Extract the (x, y) coordinate from the center of the cell holding the provided text.  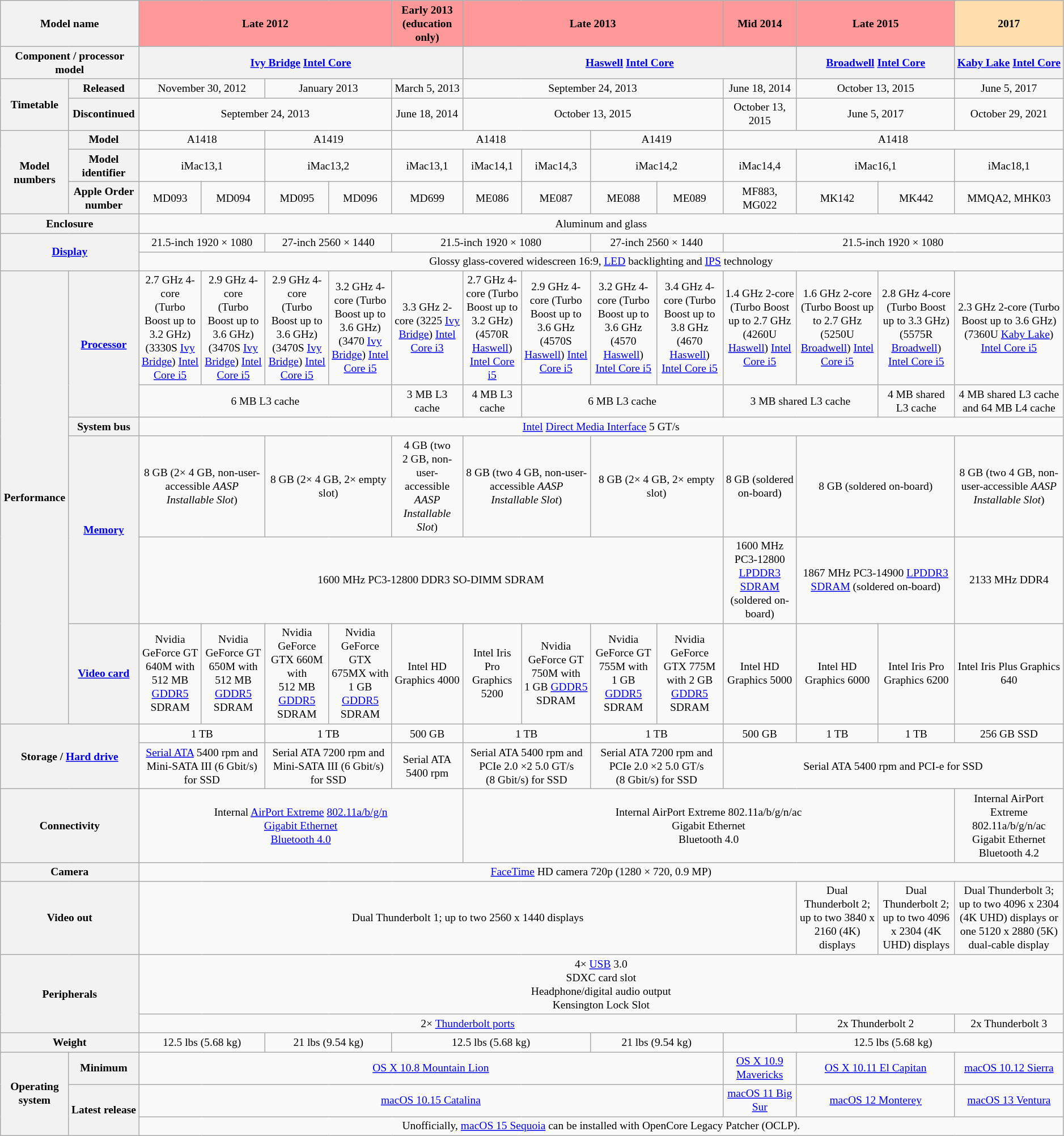
iMac14,2 (656, 166)
Nvidia GeForce GTX 660M with 512 MB GDDR5 SDRAM (297, 673)
Mid 2014 (760, 24)
Dual Thunderbolt 2; up to two 3840 x 2160 (4K) displays (837, 917)
1600 MHz PC3-12800 LPDDR3 SDRAM (soldered on-board) (760, 580)
Haswell Intel Core (629, 62)
March 5, 2013 (427, 88)
iMac14,3 (556, 166)
Nvidia GeForce GT 750M with 1 GB GDDR5 SDRAM (556, 673)
256 GB SSD (1009, 734)
iMac14,4 (760, 166)
Ivy Bridge Intel Core (300, 62)
Model numbers (35, 172)
4 GB (two 2 GB, non-user-accessible AASP Installable Slot) (427, 486)
2× Thunderbolt ports (468, 1024)
8 GB (2× 4 GB, non-user-accessible AASP Installable Slot) (202, 486)
Processor (104, 345)
Timetable (35, 104)
3.2 GHz 4-core (Turbo Boost up to 3.6 GHz (4570 Haswell) Intel Core i5 (624, 328)
Memory (104, 529)
OS X 10.9 Mavericks (760, 1068)
MK442 (916, 197)
Serial ATA 7200 rpm and PCIe 2.0 ×2 5.0 GT/s (8 Gbit/s) for SSD (656, 766)
MD096 (361, 197)
System bus (104, 426)
Nvidia GeForce GT 755M with 1 GB GDDR5 SDRAM (624, 673)
Video out (70, 917)
macOS 12 Monterey (875, 1101)
macOS 13 Ventura (1009, 1101)
Minimum (104, 1068)
MK142 (837, 197)
Dual Thunderbolt 3; up to two 4096 x 2304 (4K UHD) displays or one 5120 x 2880 (5K) dual-cable display (1009, 917)
Broadwell Intel Core (875, 62)
Unofficially, macOS 15 Sequoia can be installed with OpenCore Legacy Patcher (OCLP). (601, 1126)
MMQA2, MHK03 (1009, 197)
MD699 (427, 197)
Serial ATA 5400 rpm and Mini-SATA III (6 Gbit/s) for SSD (202, 766)
2.7 GHz 4-core(Turbo Boost up to 3.2 GHz)(3330S Ivy Bridge) Intel Core i5 (170, 328)
Late 2013 (593, 24)
Kaby Lake Intel Core (1009, 62)
Released (104, 88)
Latest release (104, 1110)
Serial ATA 5400 rpm and PCIe 2.0 ×2 5.0 GT/s (8 Gbit/s) for SSD (526, 766)
Internal AirPort Extreme 802.11a/b/g/n/acGigabit EthernetBluetooth 4.2 (1009, 825)
Internal AirPort Extreme 802.11a/b/g/nGigabit EthernetBluetooth 4.0 (300, 825)
3.4 GHz 4-core (Turbo Boost up to 3.8 GHz (4670 Haswell) Intel Core i5 (689, 328)
Serial ATA 7200 rpm and Mini-SATA III (6 Gbit/s) for SSD (329, 766)
Late 2012 (265, 24)
2x Thunderbolt 2 (875, 1024)
Nvidia GeForce GTX 775M with 2 GB GDDR5 SDRAM (689, 673)
OS X 10.11 El Capitan (875, 1068)
ME086 (492, 197)
Storage / Hard drive (70, 756)
3 MB L3 cache (427, 401)
ME087 (556, 197)
iMac18,1 (1009, 166)
Nvidia GeForce GTX 675MX with 1 GB GDDR5 SDRAM (361, 673)
iMac16,1 (875, 166)
Component / processor model (70, 62)
Intel HD Graphics 6000 (837, 673)
Weight (70, 1042)
ME089 (689, 197)
FaceTime HD camera 720p (1280 × 720, 0.9 MP) (601, 872)
4 MB shared L3 cache and 64 MB L4 cache (1009, 401)
2.9 GHz 4-core (Turbo Boost up to 3.6 GHz (4570S Haswell) Intel Core i5 (556, 328)
Video card (104, 673)
MD094 (233, 197)
Intel Iris Pro Graphics 5200 (492, 673)
iMac13,2 (329, 166)
Intel HD Graphics 4000 (427, 673)
2x Thunderbolt 3 (1009, 1024)
MD093 (170, 197)
2017 (1009, 24)
November 30, 2012 (202, 88)
Early 2013 (education only) (427, 24)
Glossy glass-covered widescreen 16:9, LED backlighting and IPS technology (601, 261)
Apple Order number (104, 197)
OS X 10.8 Mountain Lion (431, 1068)
Serial ATA 5400 rpm and PCI-e for SSD (893, 766)
Display (70, 252)
macOS 11 Big Sur (760, 1101)
Model name (70, 24)
Model identifier (104, 166)
macOS 10.15 Catalina (431, 1101)
Dual Thunderbolt 1; up to two 2560 x 1440 displays (468, 917)
3.3 GHz 2-core (3225 Ivy Bridge) Intel Core i3 (427, 328)
1867 MHz PC3-14900 LPDDR3 SDRAM (soldered on-board) (875, 580)
3 MB shared L3 cache (800, 401)
2.3 GHz 2-core (Turbo Boost up to 3.6 GHz)(7360U Kaby Lake) Intel Core i5 (1009, 328)
macOS 10.12 Sierra (1009, 1068)
Serial ATA 5400 rpm (427, 766)
Intel Iris Plus Graphics 640 (1009, 673)
Late 2015 (875, 24)
Internal AirPort Extreme 802.11a/b/g/n/acGigabit EthernetBluetooth 4.0 (709, 825)
Discontinued (104, 115)
Intel HD Graphics 5000 (760, 673)
Aluminum and glass (601, 223)
Operating system (35, 1094)
Enclosure (70, 223)
4 MB L3 cache (492, 401)
1.6 GHz 2-core (Turbo Boost up to 2.7 GHz (5250U Broadwell) Intel Core i5 (837, 328)
Camera (70, 872)
iMac14,1 (492, 166)
Peripherals (70, 994)
Intel Iris Pro Graphics 6200 (916, 673)
1.4 GHz 2-core (Turbo Boost up to 2.7 GHz (4260U Haswell) Intel Core i5 (760, 328)
Intel Direct Media Interface 5 GT/s (601, 426)
1600 MHz PC3-12800 DDR3 SO-DIMM SDRAM (431, 580)
Performance (35, 498)
Connectivity (70, 825)
3.2 GHz 4-core (Turbo Boost up to 3.6 GHz)(3470 Ivy Bridge) Intel Core i5 (361, 328)
Dual Thunderbolt 2; up to two 4096 x 2304 (4K UHD) displays (916, 917)
2.7 GHz 4-core (Turbo Boost up to 3.2 GHz)(4570R Haswell) Intel Core i5 (492, 328)
MD095 (297, 197)
January 2013 (329, 88)
Nvidia GeForce GT 640M with 512 MB GDDR5 SDRAM (170, 673)
4× USB 3.0SDXC card slotHeadphone/digital audio outputKensington Lock Slot (601, 984)
October 29, 2021 (1009, 115)
4 MB shared L3 cache (916, 401)
MF883, MG022 (760, 197)
Nvidia GeForce GT 650M with 512 MB GDDR5 SDRAM (233, 673)
Model (104, 139)
2133 MHz DDR4 (1009, 580)
ME088 (624, 197)
2.8 GHz 4-core (Turbo Boost up to 3.3 GHz)(5575R Broadwell) Intel Core i5 (916, 328)
